Provide the (x, y) coordinate of the cell's center where the given text is located.  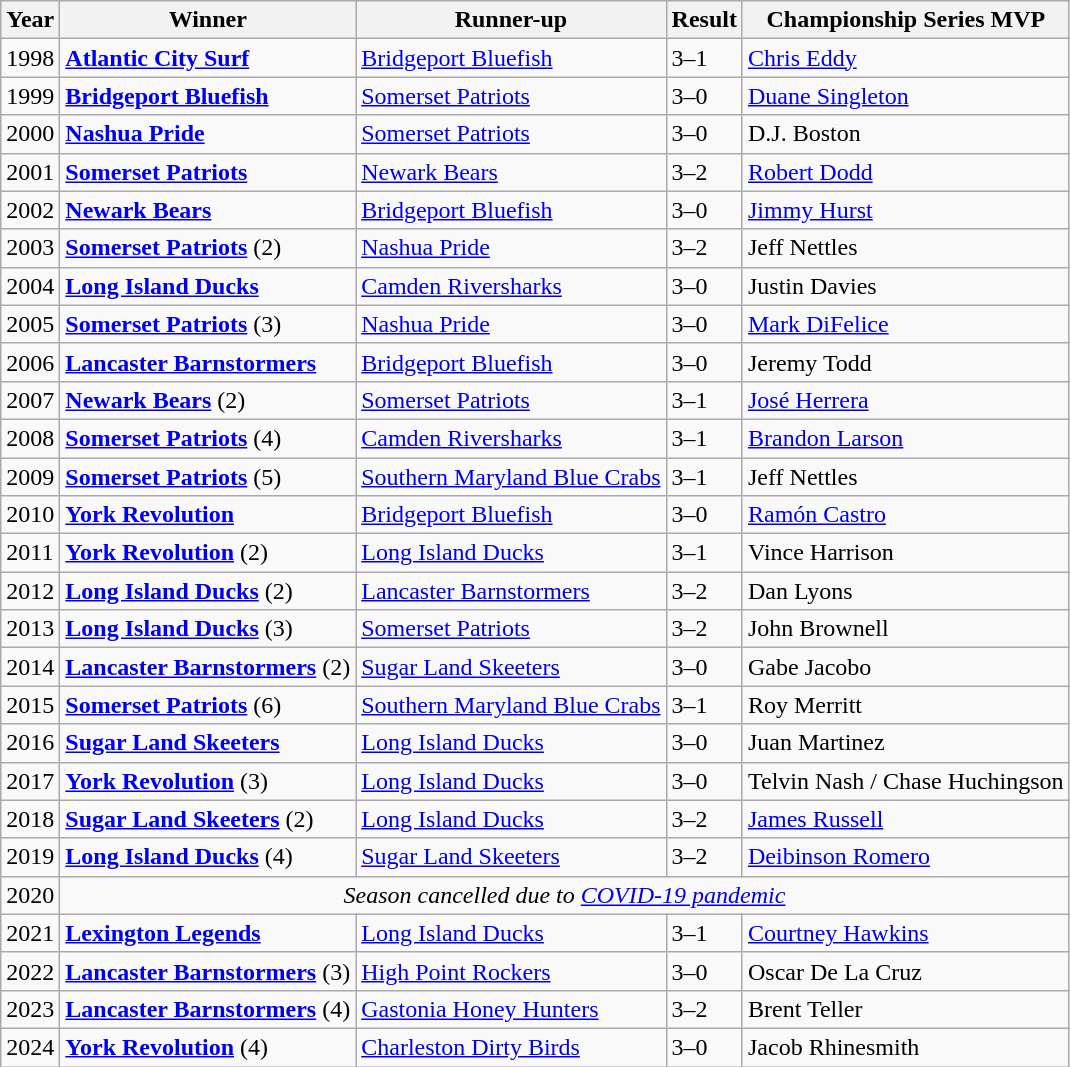
2021 (30, 933)
2013 (30, 629)
James Russell (906, 819)
2000 (30, 134)
Somerset Patriots (5) (208, 477)
2023 (30, 1009)
Jacob Rhinesmith (906, 1047)
Deibinson Romero (906, 857)
High Point Rockers (511, 971)
Long Island Ducks (3) (208, 629)
2007 (30, 400)
Robert Dodd (906, 172)
Jeremy Todd (906, 362)
D.J. Boston (906, 134)
2011 (30, 553)
Courtney Hawkins (906, 933)
Atlantic City Surf (208, 58)
Gabe Jacobo (906, 667)
Runner-up (511, 20)
2014 (30, 667)
Vince Harrison (906, 553)
Justin Davies (906, 286)
Charleston Dirty Birds (511, 1047)
2004 (30, 286)
2019 (30, 857)
Somerset Patriots (6) (208, 705)
Gastonia Honey Hunters (511, 1009)
2020 (30, 895)
1998 (30, 58)
Oscar De La Cruz (906, 971)
Year (30, 20)
2009 (30, 477)
Brandon Larson (906, 438)
1999 (30, 96)
Brent Teller (906, 1009)
Winner (208, 20)
2006 (30, 362)
2024 (30, 1047)
2010 (30, 515)
Roy Merritt (906, 705)
2017 (30, 781)
Season cancelled due to COVID-19 pandemic (564, 895)
Chris Eddy (906, 58)
Duane Singleton (906, 96)
Long Island Ducks (2) (208, 591)
York Revolution (4) (208, 1047)
Sugar Land Skeeters (2) (208, 819)
York Revolution (3) (208, 781)
Lancaster Barnstormers (4) (208, 1009)
José Herrera (906, 400)
Mark DiFelice (906, 324)
John Brownell (906, 629)
Telvin Nash / Chase Huchingson (906, 781)
2002 (30, 210)
Somerset Patriots (2) (208, 248)
2012 (30, 591)
Ramón Castro (906, 515)
Lancaster Barnstormers (3) (208, 971)
York Revolution (2) (208, 553)
Somerset Patriots (3) (208, 324)
2003 (30, 248)
2022 (30, 971)
Juan Martinez (906, 743)
Long Island Ducks (4) (208, 857)
Result (704, 20)
York Revolution (208, 515)
Somerset Patriots (4) (208, 438)
2015 (30, 705)
Newark Bears (2) (208, 400)
2005 (30, 324)
Lexington Legends (208, 933)
Jimmy Hurst (906, 210)
2001 (30, 172)
2016 (30, 743)
2008 (30, 438)
Championship Series MVP (906, 20)
Lancaster Barnstormers (2) (208, 667)
Dan Lyons (906, 591)
2018 (30, 819)
